Pinpoint the cell where the given text exists, returning its [X, Y] midpoint coordinate. 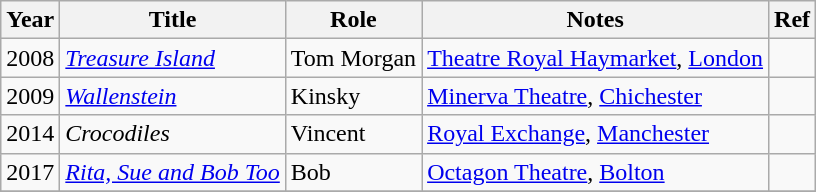
Ref [792, 20]
Tom Morgan [353, 58]
Year [30, 20]
Rita, Sue and Bob Too [173, 172]
Role [353, 20]
Crocodiles [173, 134]
2014 [30, 134]
Minerva Theatre, Chichester [596, 96]
2017 [30, 172]
2009 [30, 96]
Royal Exchange, Manchester [596, 134]
Vincent [353, 134]
Notes [596, 20]
Theatre Royal Haymarket, London [596, 58]
Bob [353, 172]
Octagon Theatre, Bolton [596, 172]
Treasure Island [173, 58]
2008 [30, 58]
Wallenstein [173, 96]
Title [173, 20]
Kinsky [353, 96]
